Scan for the cell matching the given text and deliver its [X, Y] coordinate at center. 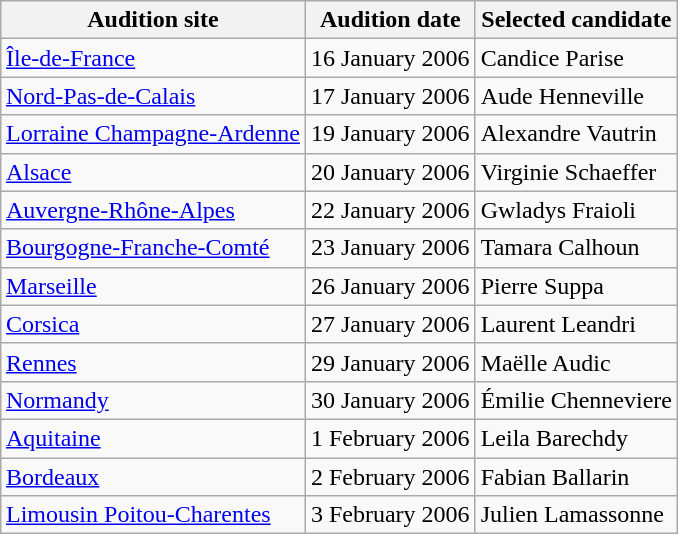
Alexandre Vautrin [576, 134]
Audition date [390, 20]
Pierre Suppa [576, 286]
19 January 2006 [390, 134]
Gwladys Fraioli [576, 210]
Alsace [152, 172]
Aude Henneville [576, 96]
Limousin Poitou-Charentes [152, 515]
Île-de-France [152, 58]
Marseille [152, 286]
16 January 2006 [390, 58]
2 February 2006 [390, 477]
30 January 2006 [390, 400]
27 January 2006 [390, 324]
29 January 2006 [390, 362]
3 February 2006 [390, 515]
Bourgogne-Franche-Comté [152, 248]
Candice Parise [576, 58]
Tamara Calhoun [576, 248]
Lorraine Champagne-Ardenne [152, 134]
Fabian Ballarin [576, 477]
Julien Lamassonne [576, 515]
Bordeaux [152, 477]
26 January 2006 [390, 286]
Maëlle Audic [576, 362]
Corsica [152, 324]
Selected candidate [576, 20]
Leila Barechdy [576, 438]
17 January 2006 [390, 96]
Rennes [152, 362]
Audition site [152, 20]
Normandy [152, 400]
Aquitaine [152, 438]
20 January 2006 [390, 172]
Virginie Schaeffer [576, 172]
Auvergne-Rhône-Alpes [152, 210]
Laurent Leandri [576, 324]
Émilie Chenneviere [576, 400]
1 February 2006 [390, 438]
23 January 2006 [390, 248]
Nord-Pas-de-Calais [152, 96]
22 January 2006 [390, 210]
